Scan for the cell matching the given text and deliver its (X, Y) coordinate at center. 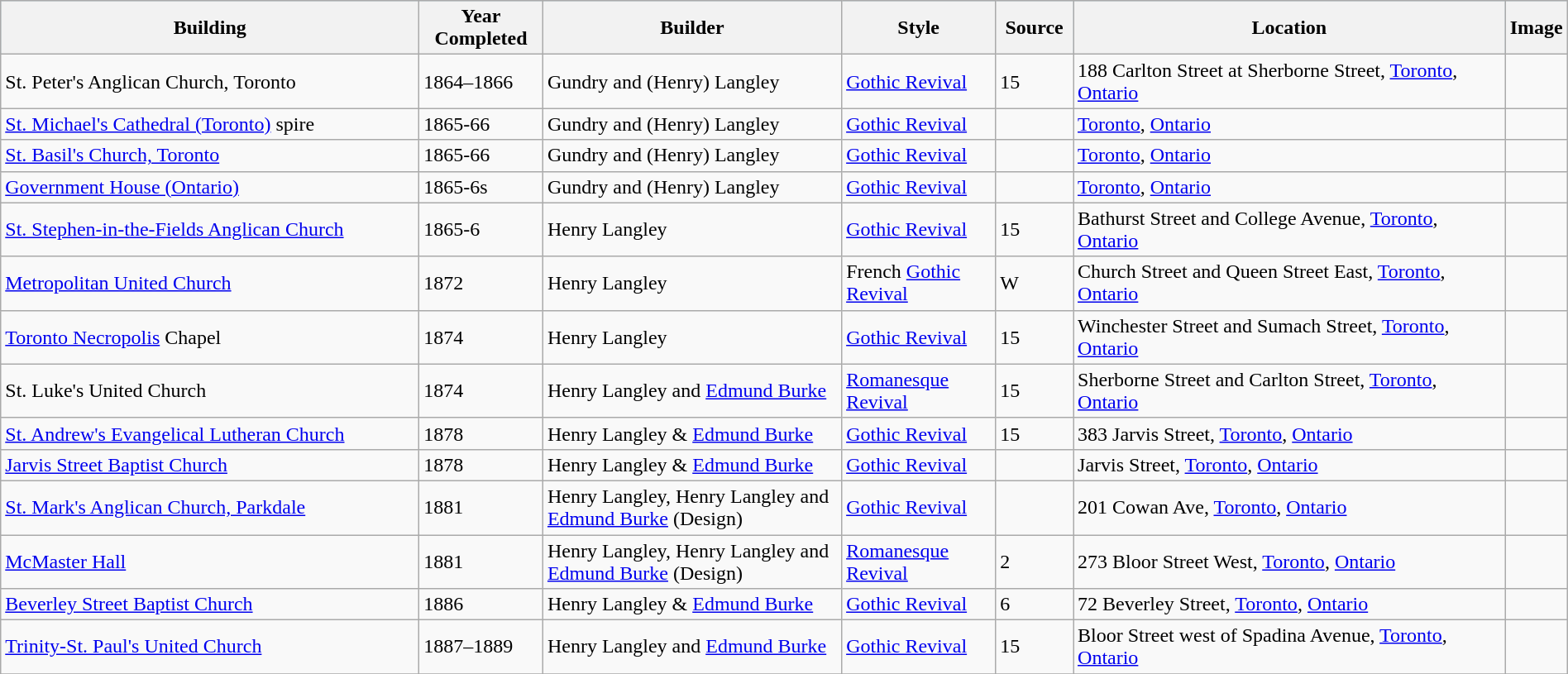
Jarvis Street, Toronto, Ontario (1290, 465)
St. Mark's Anglican Church, Parkdale (210, 508)
St. Michael's Cathedral (Toronto) spire (210, 124)
St. Andrew's Evangelical Lutheran Church (210, 433)
Bathurst Street and College Avenue, Toronto, Ontario (1290, 230)
1865-6s (481, 187)
Beverley Street Baptist Church (210, 605)
Toronto Necropolis Chapel (210, 337)
St. Peter's Anglican Church, Toronto (210, 81)
Style (919, 28)
Source (1035, 28)
Winchester Street and Sumach Street, Toronto, Ontario (1290, 337)
Bloor Street west of Spadina Avenue, Toronto, Ontario (1290, 647)
Metropolitan United Church (210, 283)
Trinity-St. Paul's United Church (210, 647)
W (1035, 283)
383 Jarvis Street, Toronto, Ontario (1290, 433)
Government House (Ontario) (210, 187)
Building (210, 28)
1872 (481, 283)
Year Completed (481, 28)
1886 (481, 605)
St. Basil's Church, Toronto (210, 155)
2 (1035, 561)
1887–1889 (481, 647)
201 Cowan Ave, Toronto, Ontario (1290, 508)
1864–1866 (481, 81)
McMaster Hall (210, 561)
Sherborne Street and Carlton Street, Toronto, Ontario (1290, 390)
6 (1035, 605)
Church Street and Queen Street East, Toronto, Ontario (1290, 283)
Image (1537, 28)
188 Carlton Street at Sherborne Street, Toronto, Ontario (1290, 81)
72 Beverley Street, Toronto, Ontario (1290, 605)
French Gothic Revival (919, 283)
St. Luke's United Church (210, 390)
273 Bloor Street West, Toronto, Ontario (1290, 561)
Builder (691, 28)
St. Stephen-in-the-Fields Anglican Church (210, 230)
Jarvis Street Baptist Church (210, 465)
Location (1290, 28)
1865-6 (481, 230)
